Capture the cell that displays the provided text and extract its (x, y) central coordinate. 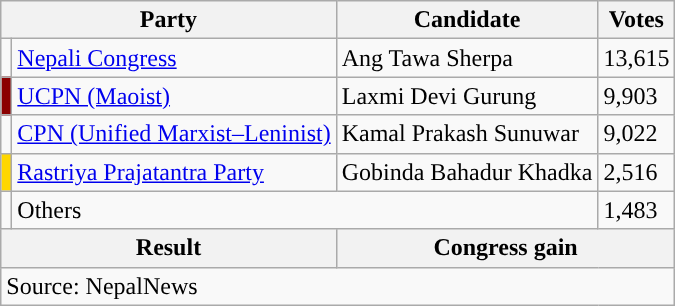
Congress gain (506, 248)
Votes (636, 20)
13,615 (636, 58)
Candidate (467, 20)
Others (305, 210)
CPN (Unified Marxist–Leninist) (174, 134)
Kamal Prakash Sunuwar (467, 134)
Gobinda Bahadur Khadka (467, 172)
9,903 (636, 96)
Rastriya Prajatantra Party (174, 172)
UCPN (Maoist) (174, 96)
Ang Tawa Sherpa (467, 58)
Nepali Congress (174, 58)
Result (168, 248)
9,022 (636, 134)
1,483 (636, 210)
Party (168, 20)
Source: NepalNews (338, 286)
2,516 (636, 172)
Laxmi Devi Gurung (467, 96)
